From the cell containing the given text, extract its center point as [x, y] coordinate. 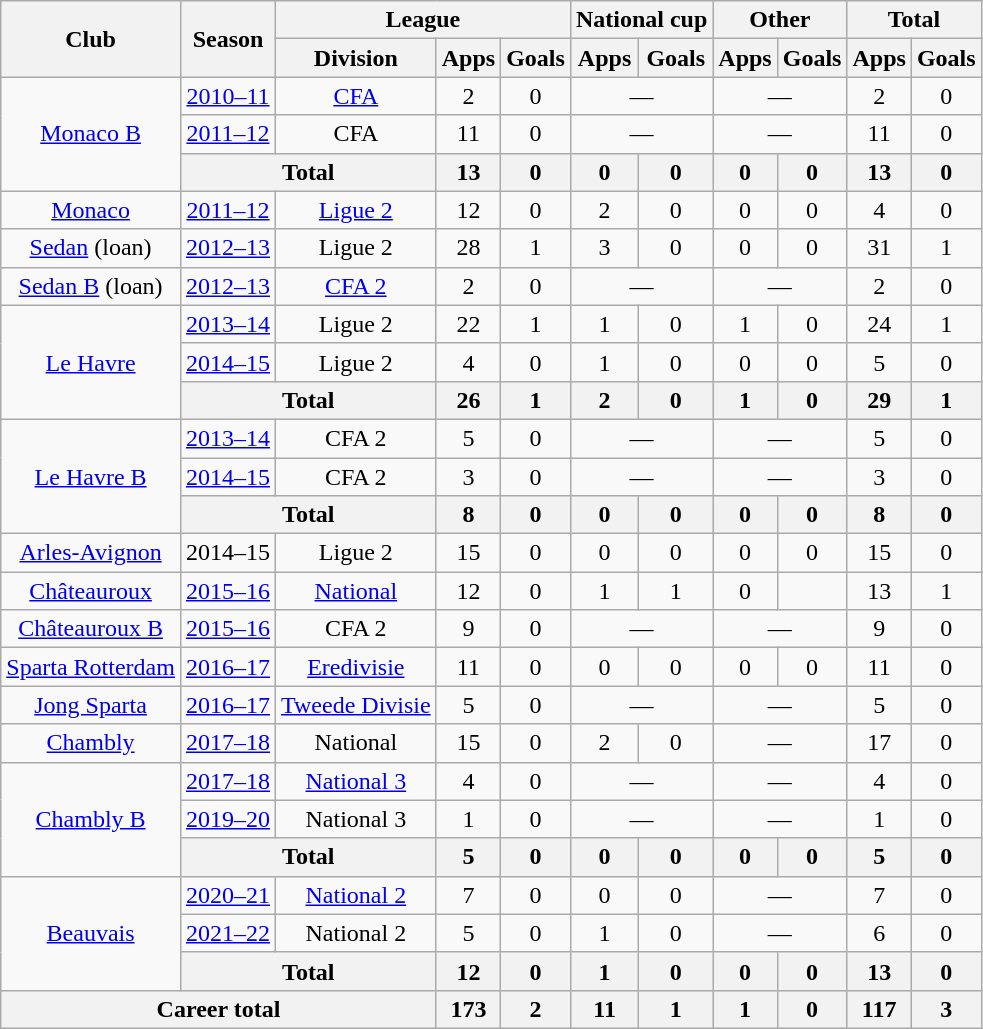
Châteauroux [91, 591]
Le Havre B [91, 476]
Jong Sparta [91, 705]
2021–22 [228, 933]
17 [879, 743]
31 [879, 248]
117 [879, 1009]
2019–20 [228, 819]
League [424, 20]
Sparta Rotterdam [91, 667]
Monaco [91, 210]
Chambly B [91, 819]
2010–11 [228, 96]
Le Havre [91, 362]
Chambly [91, 743]
2020–21 [228, 895]
173 [468, 1009]
Monaco B [91, 134]
Arles-Avignon [91, 553]
28 [468, 248]
22 [468, 324]
29 [879, 400]
Eredivisie [356, 667]
24 [879, 324]
Tweede Divisie [356, 705]
Sedan (loan) [91, 248]
Season [228, 39]
Other [780, 20]
26 [468, 400]
Division [356, 58]
Club [91, 39]
National cup [641, 20]
Career total [218, 1009]
Beauvais [91, 933]
6 [879, 933]
Sedan B (loan) [91, 286]
Châteauroux B [91, 629]
